Determine the (x, y) coordinate at the center of the cell enclosing the given text.  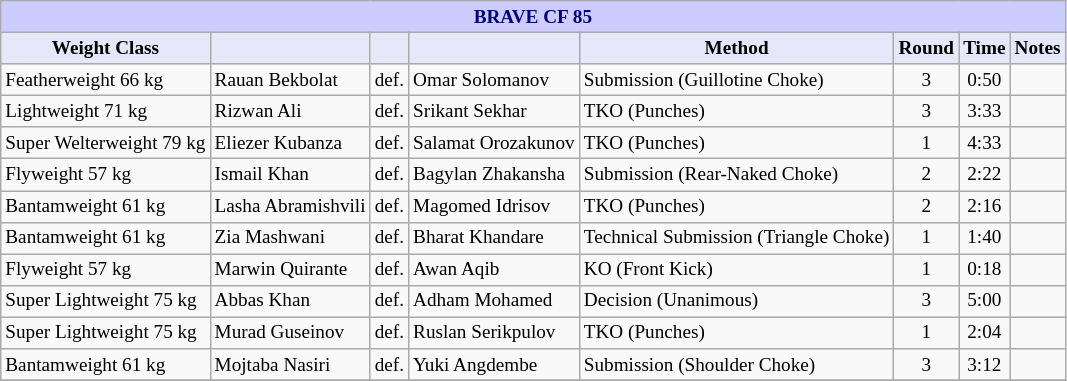
Rizwan Ali (290, 111)
Awan Aqib (494, 270)
Featherweight 66 kg (106, 80)
2:04 (984, 333)
Salamat Orozakunov (494, 143)
2:16 (984, 206)
Time (984, 48)
0:50 (984, 80)
Magomed Idrisov (494, 206)
Technical Submission (Triangle Choke) (736, 238)
Bagylan Zhakansha (494, 175)
Marwin Quirante (290, 270)
Omar Solomanov (494, 80)
Submission (Shoulder Choke) (736, 365)
Ismail Khan (290, 175)
KO (Front Kick) (736, 270)
Murad Guseinov (290, 333)
Srikant Sekhar (494, 111)
4:33 (984, 143)
Lightweight 71 kg (106, 111)
1:40 (984, 238)
5:00 (984, 301)
Yuki Angdembe (494, 365)
Bharat Khandare (494, 238)
0:18 (984, 270)
Submission (Rear-Naked Choke) (736, 175)
2:22 (984, 175)
3:33 (984, 111)
Eliezer Kubanza (290, 143)
Round (926, 48)
Notes (1038, 48)
Adham Mohamed (494, 301)
Zia Mashwani (290, 238)
Method (736, 48)
Submission (Guillotine Choke) (736, 80)
Rauan Bekbolat (290, 80)
Abbas Khan (290, 301)
Lasha Abramishvili (290, 206)
Mojtaba Nasiri (290, 365)
Super Welterweight 79 kg (106, 143)
Weight Class (106, 48)
Ruslan Serikpulov (494, 333)
BRAVE CF 85 (533, 17)
Decision (Unanimous) (736, 301)
3:12 (984, 365)
